Locate the cell with the specified text and output its (X, Y) center coordinate. 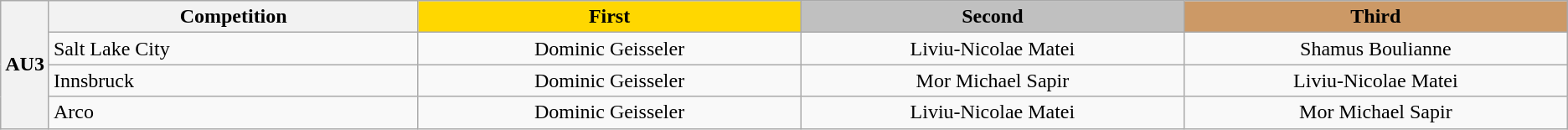
Third (1375, 17)
First (610, 17)
Second (992, 17)
Arco (233, 112)
AU3 (25, 65)
Innsbruck (233, 81)
Competition (233, 17)
Shamus Boulianne (1375, 49)
Salt Lake City (233, 49)
